Return (x, y) of the center of cell containing provided text 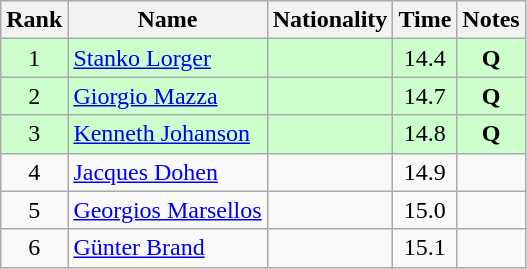
Jacques Dohen (168, 172)
Name (168, 20)
14.7 (425, 96)
Georgios Marsellos (168, 210)
6 (34, 248)
5 (34, 210)
14.4 (425, 58)
2 (34, 96)
3 (34, 134)
15.1 (425, 248)
1 (34, 58)
15.0 (425, 210)
4 (34, 172)
14.8 (425, 134)
Notes (491, 20)
Günter Brand (168, 248)
Nationality (330, 20)
Kenneth Johanson (168, 134)
Time (425, 20)
Stanko Lorger (168, 58)
Giorgio Mazza (168, 96)
14.9 (425, 172)
Rank (34, 20)
